Capture the cell that displays the provided text and extract its (x, y) central coordinate. 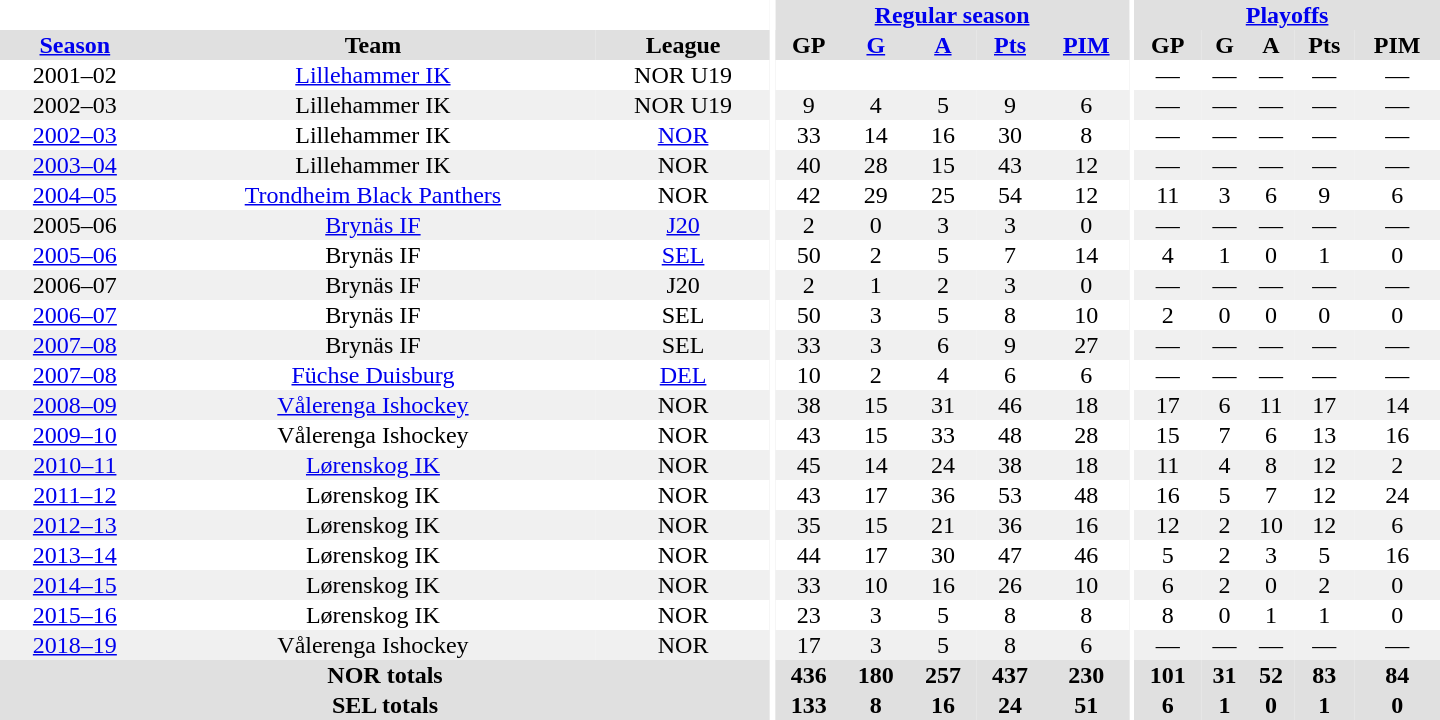
Füchse Duisburg (373, 375)
437 (1010, 675)
180 (876, 675)
Playoffs (1287, 15)
29 (876, 195)
35 (808, 525)
Season (75, 45)
436 (808, 675)
45 (808, 465)
84 (1397, 675)
54 (1010, 195)
Team (373, 45)
26 (1010, 585)
51 (1086, 705)
27 (1086, 345)
2018–19 (75, 645)
2008–09 (75, 405)
2012–13 (75, 525)
2013–14 (75, 555)
SEL totals (385, 705)
52 (1271, 675)
83 (1324, 675)
NOR totals (385, 675)
53 (1010, 495)
2014–15 (75, 585)
133 (808, 705)
2015–16 (75, 615)
2001–02 (75, 75)
47 (1010, 555)
2003–04 (75, 165)
44 (808, 555)
257 (942, 675)
40 (808, 165)
2011–12 (75, 495)
Trondheim Black Panthers (373, 195)
21 (942, 525)
13 (1324, 435)
25 (942, 195)
2004–05 (75, 195)
101 (1168, 675)
42 (808, 195)
2009–10 (75, 435)
230 (1086, 675)
Regular season (952, 15)
23 (808, 615)
League (683, 45)
2010–11 (75, 465)
DEL (683, 375)
